Search for the cell housing the specified text and yield its [x, y] center coordinate. 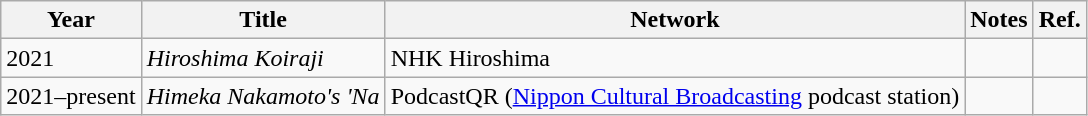
2021 [71, 58]
NHK Hiroshima [675, 58]
Year [71, 20]
Himeka Nakamoto's 'Na [263, 96]
Hiroshima Koiraji [263, 58]
Network [675, 20]
Title [263, 20]
Notes [999, 20]
Ref. [1060, 20]
2021–present [71, 96]
PodcastQR (Nippon Cultural Broadcasting podcast station) [675, 96]
